For the text-containing cell, return its midpoint in [x, y] coordinate format. 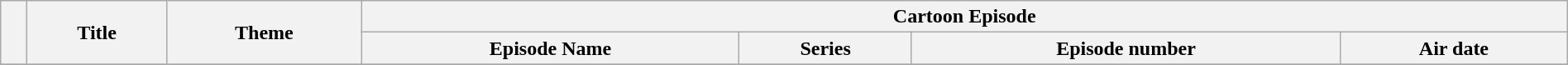
Theme [265, 32]
Episode number [1126, 48]
Cartoon Episode [964, 17]
Air date [1454, 48]
Series [825, 48]
Episode Name [551, 48]
Title [98, 32]
